Return (X, Y) of the center of cell containing provided text 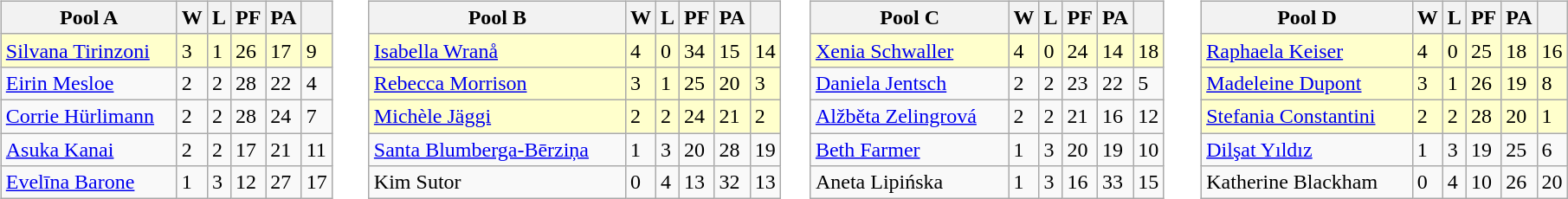
Corrie Hürlimann (88, 116)
Pool B (497, 17)
Katherine Blackham (1307, 183)
32 (732, 183)
Alžběta Zelingrová (909, 116)
Stefania Constantini (1307, 116)
Rebecca Morrison (497, 83)
27 (284, 183)
Madeleine Dupont (1307, 83)
Pool D (1307, 17)
Pool C (909, 17)
Dilşat Yıldız (1307, 150)
Pool A (88, 17)
33 (1115, 183)
5 (1148, 83)
Raphaela Keiser (1307, 50)
23 (1080, 83)
Aneta Lipińska (909, 183)
9 (317, 50)
34 (697, 50)
Eirin Mesloe (88, 83)
Silvana Tirinzoni (88, 50)
Michèle Jäggi (497, 116)
Xenia Schwaller (909, 50)
Santa Blumberga-Bērziņa (497, 150)
Kim Sutor (497, 183)
Daniela Jentsch (909, 83)
7 (317, 116)
Isabella Wranå (497, 50)
Asuka Kanai (88, 150)
Evelīna Barone (88, 183)
8 (1552, 83)
11 (317, 150)
Beth Farmer (909, 150)
6 (1552, 150)
